From the cell containing the given text, extract its center point as (X, Y) coordinate. 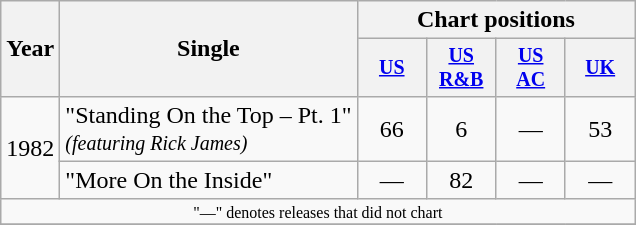
53 (600, 128)
6 (460, 128)
"Standing On the Top – Pt. 1" (featuring Rick James) (208, 128)
"More On the Inside" (208, 180)
Year (30, 49)
USAC (530, 68)
"—" denotes releases that did not chart (318, 211)
66 (392, 128)
USR&B (460, 68)
1982 (30, 148)
Chart positions (496, 20)
US (392, 68)
UK (600, 68)
82 (460, 180)
Single (208, 49)
